Return the (x, y) coordinate for the center point of the cell that contains the specified text.  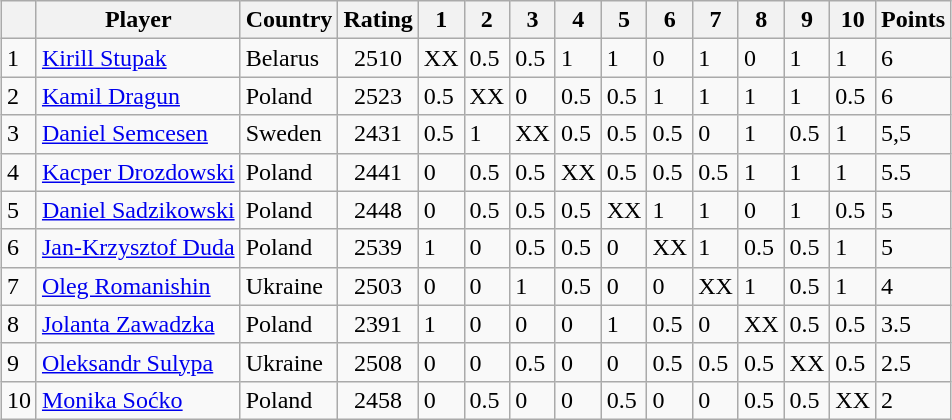
Player (138, 20)
Kacper Drozdowski (138, 172)
2.5 (914, 362)
Belarus (289, 58)
Oleksandr Sulypa (138, 362)
2458 (378, 400)
2431 (378, 134)
2508 (378, 362)
Kamil Dragun (138, 96)
2391 (378, 324)
Rating (378, 20)
Daniel Semcesen (138, 134)
Country (289, 20)
3.5 (914, 324)
Jan-Krzysztof Duda (138, 248)
Daniel Sadzikowski (138, 210)
5.5 (914, 172)
Kirill Stupak (138, 58)
5,5 (914, 134)
2448 (378, 210)
Monika Soćko (138, 400)
2510 (378, 58)
2503 (378, 286)
Oleg Romanishin (138, 286)
Points (914, 20)
Sweden (289, 134)
2539 (378, 248)
2523 (378, 96)
2441 (378, 172)
Jolanta Zawadzka (138, 324)
